Detect which cell encompasses the target text, then output its [X, Y] center coordinate. 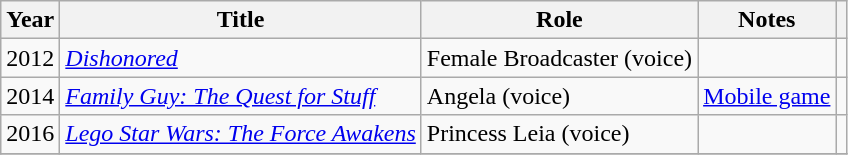
2014 [30, 96]
Family Guy: The Quest for Stuff [241, 96]
Dishonored [241, 58]
2012 [30, 58]
Mobile game [767, 96]
Notes [767, 20]
Year [30, 20]
Role [559, 20]
2016 [30, 134]
Lego Star Wars: The Force Awakens [241, 134]
Angela (voice) [559, 96]
Title [241, 20]
Female Broadcaster (voice) [559, 58]
Princess Leia (voice) [559, 134]
